Return the [x, y] coordinate for the center point of the cell that contains the specified text.  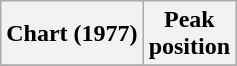
Peakposition [189, 34]
Chart (1977) [72, 34]
